Output the (X, Y) coordinate of the center of the cell containing the given text.  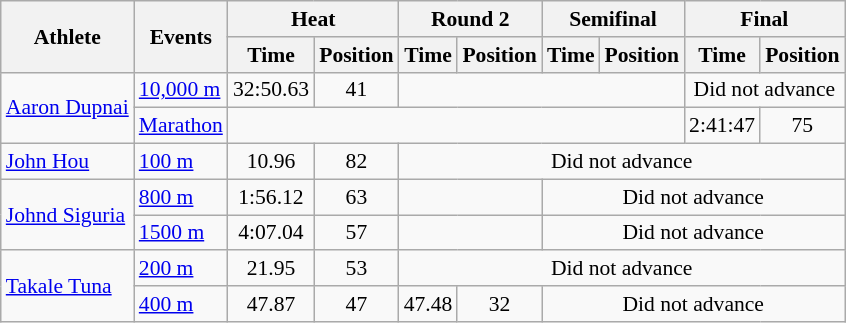
800 m (181, 197)
63 (356, 197)
53 (356, 269)
Final (764, 19)
John Hou (68, 162)
Heat (314, 19)
200 m (181, 269)
4:07.04 (271, 233)
Events (181, 36)
Round 2 (470, 19)
10.96 (271, 162)
1:56.12 (271, 197)
21.95 (271, 269)
Johnd Siguria (68, 214)
47 (356, 304)
2:41:47 (722, 126)
10,000 m (181, 90)
32:50.63 (271, 90)
82 (356, 162)
Aaron Dupnai (68, 108)
Semifinal (613, 19)
100 m (181, 162)
Takale Tuna (68, 286)
400 m (181, 304)
Marathon (181, 126)
1500 m (181, 233)
32 (499, 304)
41 (356, 90)
47.87 (271, 304)
Athlete (68, 36)
57 (356, 233)
47.48 (428, 304)
75 (802, 126)
